From the cell containing the given text, extract its center point as [X, Y] coordinate. 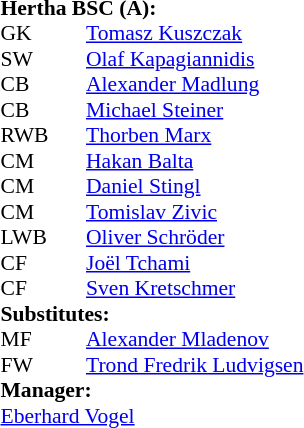
Hakan Balta [194, 161]
Olaf Kapagiannidis [194, 59]
Trond Fredrik Ludvigsen [194, 365]
FW [24, 365]
GK [24, 33]
Thorben Marx [194, 135]
Manager: [152, 391]
Substitutes: [152, 314]
Alexander Madlung [194, 85]
Alexander Mladenov [194, 339]
SW [24, 59]
Sven Kretschmer [194, 289]
Daniel Stingl [194, 187]
Oliver Schröder [194, 237]
MF [24, 339]
RWB [24, 135]
Tomislav Zivic [194, 212]
Joël Tchami [194, 263]
LWB [24, 237]
Michael Steiner [194, 110]
Tomasz Kuszczak [194, 33]
